Identify which cell holds the provided text, then report its (X, Y) central coordinate. 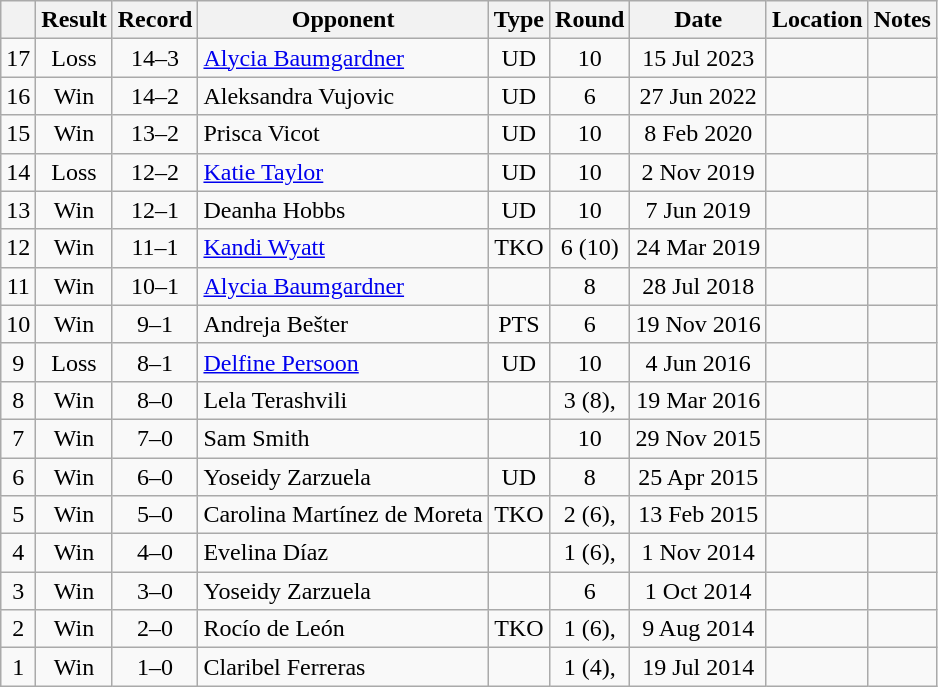
1–0 (155, 667)
28 Jul 2018 (698, 286)
14–2 (155, 96)
Notes (902, 20)
Type (518, 20)
Kandi Wyatt (343, 248)
Date (698, 20)
3 (18, 591)
Rocío de León (343, 629)
1 (4), (590, 667)
7 Jun 2019 (698, 210)
Record (155, 20)
6–0 (155, 477)
19 Nov 2016 (698, 324)
5 (18, 515)
19 Mar 2016 (698, 400)
2–0 (155, 629)
Deanha Hobbs (343, 210)
15 (18, 134)
7 (18, 438)
4–0 (155, 553)
Result (74, 20)
13 (18, 210)
Katie Taylor (343, 172)
Claribel Ferreras (343, 667)
12 (18, 248)
13 Feb 2015 (698, 515)
1 (18, 667)
PTS (518, 324)
13–2 (155, 134)
25 Apr 2015 (698, 477)
8–0 (155, 400)
16 (18, 96)
3–0 (155, 591)
14–3 (155, 58)
1 Oct 2014 (698, 591)
Carolina Martínez de Moreta (343, 515)
4 Jun 2016 (698, 362)
2 (6), (590, 515)
3 (8), (590, 400)
9 (18, 362)
15 Jul 2023 (698, 58)
1 Nov 2014 (698, 553)
Round (590, 20)
8–1 (155, 362)
24 Mar 2019 (698, 248)
Prisca Vicot (343, 134)
11–1 (155, 248)
10–1 (155, 286)
Location (817, 20)
Lela Terashvili (343, 400)
5–0 (155, 515)
17 (18, 58)
Opponent (343, 20)
2 (18, 629)
Evelina Díaz (343, 553)
7–0 (155, 438)
8 Feb 2020 (698, 134)
9 Aug 2014 (698, 629)
Aleksandra Vujovic (343, 96)
2 Nov 2019 (698, 172)
4 (18, 553)
19 Jul 2014 (698, 667)
27 Jun 2022 (698, 96)
6 (10) (590, 248)
Delfine Persoon (343, 362)
Andreja Bešter (343, 324)
9–1 (155, 324)
11 (18, 286)
12–2 (155, 172)
29 Nov 2015 (698, 438)
14 (18, 172)
12–1 (155, 210)
Sam Smith (343, 438)
